Capture the cell that displays the provided text and extract its [x, y] central coordinate. 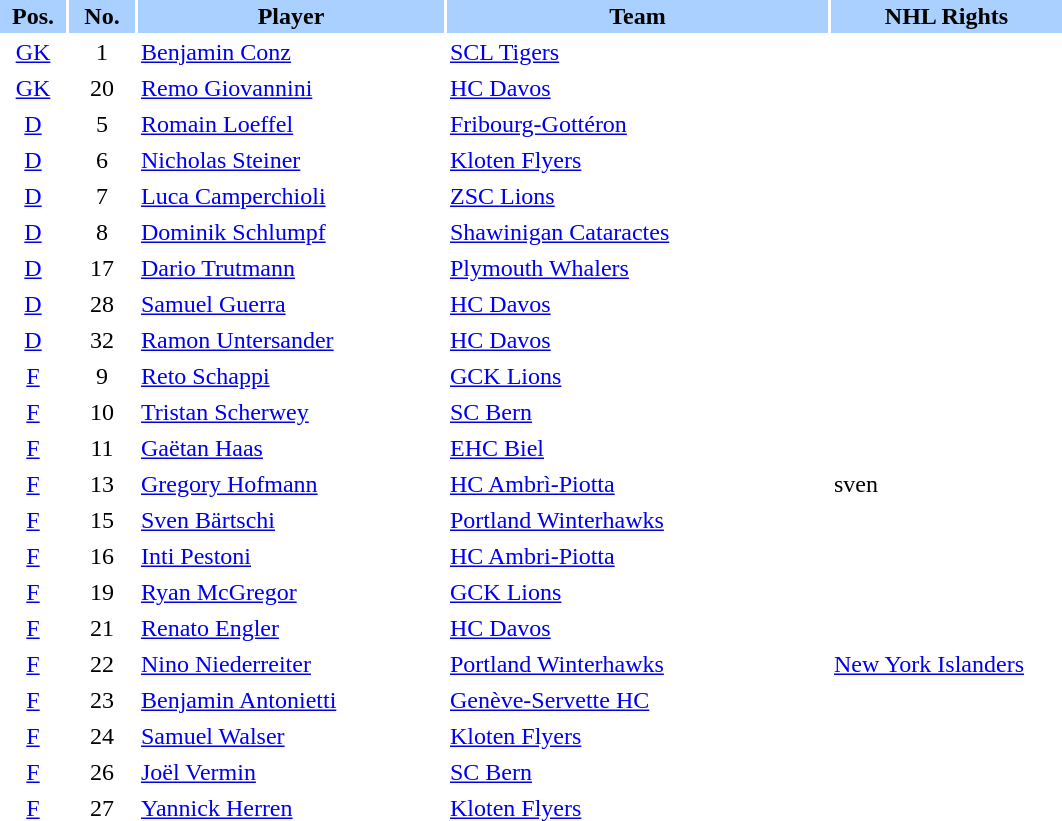
28 [102, 304]
Benjamin Antonietti [291, 700]
No. [102, 16]
Fribourg-Gottéron [638, 124]
HC Ambrì-Piotta [638, 484]
EHC Biel [638, 448]
sven [946, 484]
17 [102, 268]
Romain Loeffel [291, 124]
New York Islanders [946, 664]
6 [102, 160]
21 [102, 628]
Ramon Untersander [291, 340]
15 [102, 520]
ZSC Lions [638, 196]
19 [102, 592]
Ryan McGregor [291, 592]
NHL Rights [946, 16]
Gaëtan Haas [291, 448]
SCL Tigers [638, 52]
HC Ambri-Piotta [638, 556]
Samuel Guerra [291, 304]
16 [102, 556]
Gregory Hofmann [291, 484]
Team [638, 16]
Plymouth Whalers [638, 268]
Player [291, 16]
Renato Engler [291, 628]
23 [102, 700]
Nino Niederreiter [291, 664]
20 [102, 88]
Samuel Walser [291, 736]
Sven Bärtschi [291, 520]
32 [102, 340]
9 [102, 376]
Pos. [33, 16]
7 [102, 196]
11 [102, 448]
Joël Vermin [291, 772]
10 [102, 412]
8 [102, 232]
Remo Giovannini [291, 88]
13 [102, 484]
Inti Pestoni [291, 556]
Dario Trutmann [291, 268]
24 [102, 736]
22 [102, 664]
1 [102, 52]
Tristan Scherwey [291, 412]
Luca Camperchioli [291, 196]
5 [102, 124]
Shawinigan Cataractes [638, 232]
Dominik Schlumpf [291, 232]
Genève-Servette HC [638, 700]
Benjamin Conz [291, 52]
26 [102, 772]
Nicholas Steiner [291, 160]
Reto Schappi [291, 376]
